Identify which cell holds the provided text, then report its [x, y] central coordinate. 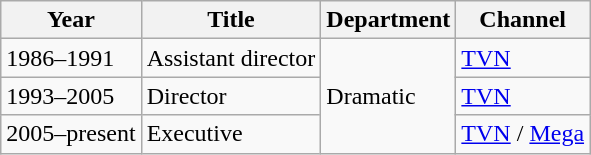
Title [231, 20]
Executive [231, 134]
1986–1991 [71, 58]
Department [388, 20]
TVN / Mega [523, 134]
1993–2005 [71, 96]
Channel [523, 20]
Dramatic [388, 96]
Director [231, 96]
Assistant director [231, 58]
2005–present [71, 134]
Year [71, 20]
